Search for the cell housing the specified text and yield its [X, Y] center coordinate. 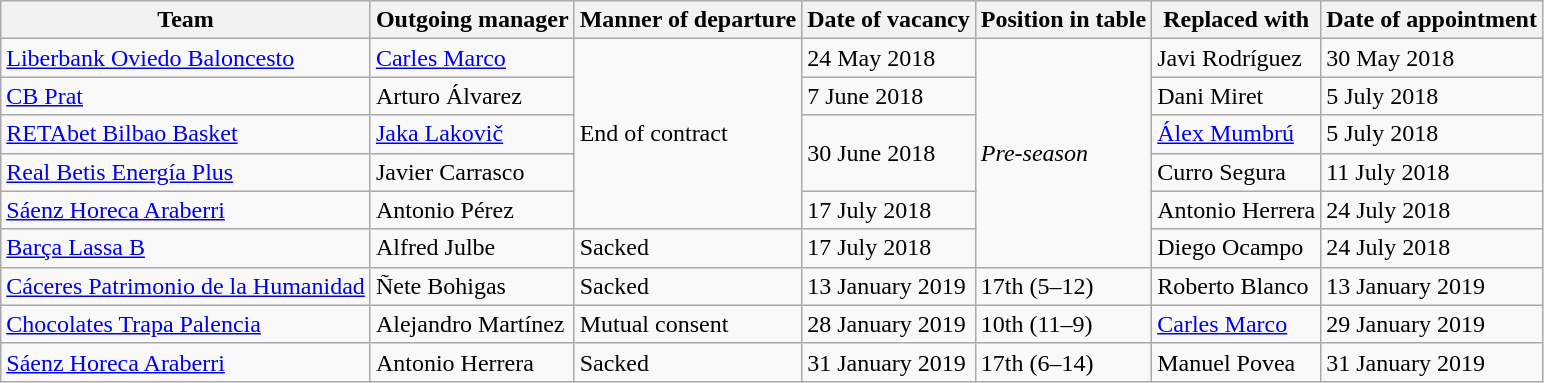
Real Betis Energía Plus [186, 172]
29 January 2019 [1432, 324]
Replaced with [1236, 20]
Ñete Bohigas [472, 286]
7 June 2018 [889, 96]
30 May 2018 [1432, 58]
Alejandro Martínez [472, 324]
Chocolates Trapa Palencia [186, 324]
Outgoing manager [472, 20]
Barça Lassa B [186, 248]
Alfred Julbe [472, 248]
Date of vacancy [889, 20]
Diego Ocampo [1236, 248]
Mutual consent [688, 324]
30 June 2018 [889, 153]
RETAbet Bilbao Basket [186, 134]
Cáceres Patrimonio de la Humanidad [186, 286]
Date of appointment [1432, 20]
Antonio Pérez [472, 210]
Roberto Blanco [1236, 286]
17th (6–14) [1063, 362]
Liberbank Oviedo Baloncesto [186, 58]
Javier Carrasco [472, 172]
End of contract [688, 134]
Pre-season [1063, 153]
Arturo Álvarez [472, 96]
Team [186, 20]
Manuel Povea [1236, 362]
28 January 2019 [889, 324]
Álex Mumbrú [1236, 134]
Curro Segura [1236, 172]
CB Prat [186, 96]
10th (11–9) [1063, 324]
11 July 2018 [1432, 172]
Javi Rodríguez [1236, 58]
Jaka Lakovič [472, 134]
Manner of departure [688, 20]
24 May 2018 [889, 58]
Position in table [1063, 20]
Dani Miret [1236, 96]
17th (5–12) [1063, 286]
